Search for the cell housing the specified text and yield its [X, Y] center coordinate. 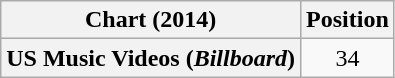
Position [348, 20]
34 [348, 58]
Chart (2014) [151, 20]
US Music Videos (Billboard) [151, 58]
